Return the [x, y] coordinate for the center point of the cell that contains the specified text.  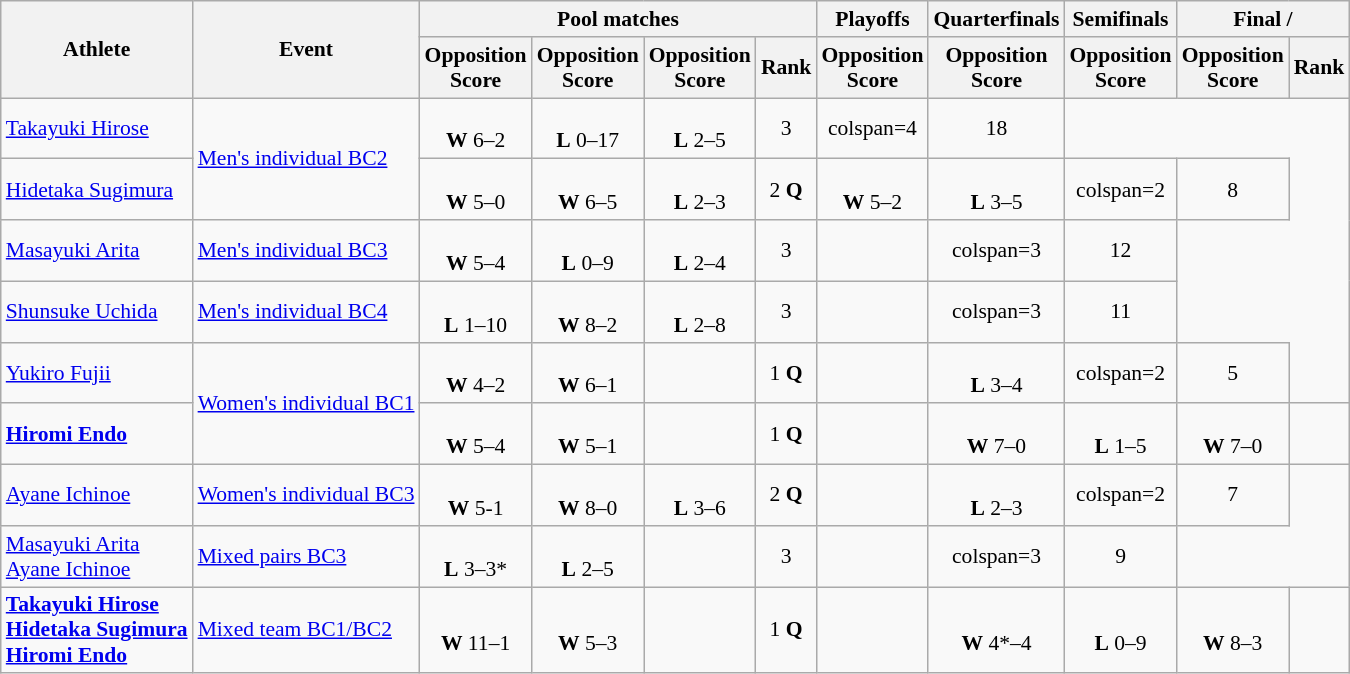
W 4*–4 [996, 630]
L 2–8 [700, 312]
Masayuki AritaAyane Ichinoe [97, 556]
colspan=4 [872, 128]
Men's individual BC4 [306, 312]
W 5–3 [588, 630]
W 8–3 [1233, 630]
8 [1233, 190]
L 3–6 [700, 496]
12 [1121, 250]
W 5–2 [872, 190]
L 3–3* [476, 556]
Semifinals [1121, 19]
Takayuki Hirose [97, 128]
Men's individual BC3 [306, 250]
Yukiro Fujii [97, 372]
W 4–2 [476, 372]
Playoffs [872, 19]
W 6–2 [476, 128]
W 8–2 [588, 312]
L 3–5 [996, 190]
Athlete [97, 50]
Ayane Ichinoe [97, 496]
W 5–0 [476, 190]
W 11–1 [476, 630]
W 5-1 [476, 496]
Hiromi Endo [97, 434]
L 1–5 [1121, 434]
Hidetaka Sugimura [97, 190]
L 2–4 [700, 250]
18 [996, 128]
Pool matches [618, 19]
Quarterfinals [996, 19]
Mixed pairs BC3 [306, 556]
Men's individual BC2 [306, 159]
11 [1121, 312]
W 6–5 [588, 190]
Takayuki HiroseHidetaka SugimuraHiromi Endo [97, 630]
Women's individual BC1 [306, 403]
W 8–0 [588, 496]
7 [1233, 496]
Event [306, 50]
5 [1233, 372]
W 5–1 [588, 434]
9 [1121, 556]
Final / [1264, 19]
Masayuki Arita [97, 250]
L 1–10 [476, 312]
Women's individual BC3 [306, 496]
W 6–1 [588, 372]
L 3–4 [996, 372]
L 0–17 [588, 128]
Shunsuke Uchida [97, 312]
Mixed team BC1/BC2 [306, 630]
